Detect which cell encompasses the target text, then output its (X, Y) center coordinate. 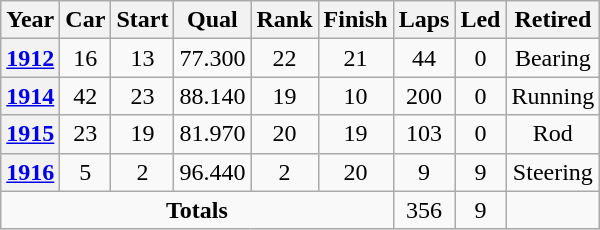
42 (86, 96)
Totals (197, 210)
Led (480, 20)
Bearing (553, 58)
77.300 (212, 58)
1914 (30, 96)
81.970 (212, 134)
Year (30, 20)
Car (86, 20)
Retired (553, 20)
88.140 (212, 96)
22 (284, 58)
5 (86, 172)
16 (86, 58)
Running (553, 96)
Laps (424, 20)
Qual (212, 20)
44 (424, 58)
103 (424, 134)
96.440 (212, 172)
200 (424, 96)
Steering (553, 172)
1916 (30, 172)
21 (356, 58)
13 (142, 58)
Finish (356, 20)
10 (356, 96)
1912 (30, 58)
1915 (30, 134)
Rod (553, 134)
Start (142, 20)
356 (424, 210)
Rank (284, 20)
